Provide the [X, Y] coordinate of the cell's center where the given text is located.  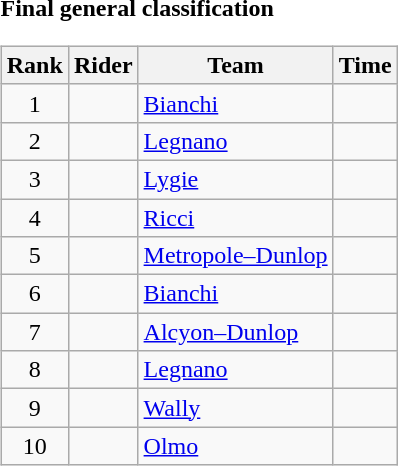
Wally [236, 408]
Time [365, 65]
1 [34, 103]
Alcyon–Dunlop [236, 332]
9 [34, 408]
4 [34, 217]
Metropole–Dunlop [236, 256]
2 [34, 141]
5 [34, 256]
Olmo [236, 446]
Rank [34, 65]
10 [34, 446]
Lygie [236, 179]
8 [34, 370]
6 [34, 294]
3 [34, 179]
Ricci [236, 217]
Team [236, 65]
Rider [103, 65]
7 [34, 332]
